Scan for the cell matching the given text and deliver its [X, Y] coordinate at center. 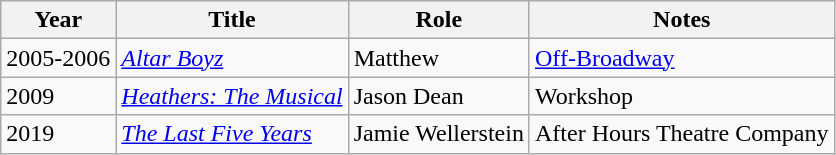
2019 [58, 134]
After Hours Theatre Company [682, 134]
Heathers: The Musical [232, 96]
Matthew [438, 58]
Role [438, 20]
Jamie Wellerstein [438, 134]
Year [58, 20]
2005-2006 [58, 58]
2009 [58, 96]
Altar Boyz [232, 58]
Workshop [682, 96]
Jason Dean [438, 96]
Notes [682, 20]
Off-Broadway [682, 58]
Title [232, 20]
The Last Five Years [232, 134]
